For the text-containing cell, return its midpoint in [x, y] coordinate format. 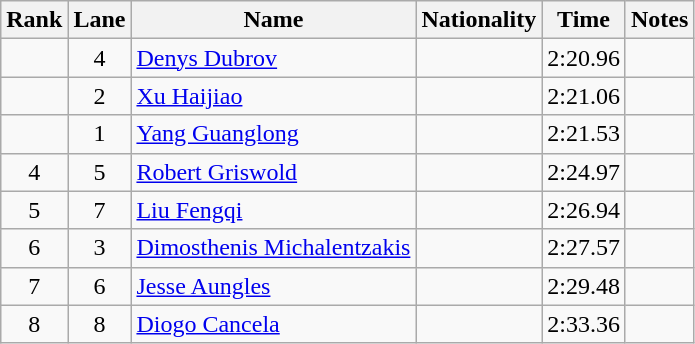
Nationality [479, 20]
Xu Haijiao [274, 96]
Denys Dubrov [274, 58]
2:33.36 [584, 324]
Rank [34, 20]
2:26.94 [584, 210]
Diogo Cancela [274, 324]
Robert Griswold [274, 172]
Dimosthenis Michalentzakis [274, 248]
Name [274, 20]
Time [584, 20]
2:27.57 [584, 248]
Jesse Aungles [274, 286]
Lane [100, 20]
2:20.96 [584, 58]
Liu Fengqi [274, 210]
Yang Guanglong [274, 134]
2 [100, 96]
2:21.53 [584, 134]
1 [100, 134]
2:21.06 [584, 96]
2:24.97 [584, 172]
2:29.48 [584, 286]
Notes [659, 20]
3 [100, 248]
